Return [x, y] of the center of cell containing provided text 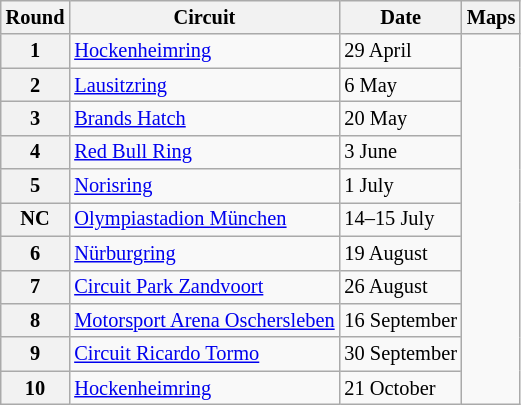
Motorsport Arena Oschersleben [204, 320]
5 [36, 186]
3 [36, 118]
Maps [491, 17]
2 [36, 85]
Circuit Ricardo Tormo [204, 354]
1 [36, 51]
Olympiastadion München [204, 219]
Norisring [204, 186]
3 June [400, 152]
14–15 July [400, 219]
Round [36, 17]
20 May [400, 118]
NC [36, 219]
16 September [400, 320]
8 [36, 320]
1 July [400, 186]
21 October [400, 388]
Brands Hatch [204, 118]
Red Bull Ring [204, 152]
29 April [400, 51]
Circuit [204, 17]
10 [36, 388]
Lausitzring [204, 85]
26 August [400, 287]
6 [36, 253]
Date [400, 17]
Nürburgring [204, 253]
30 September [400, 354]
9 [36, 354]
6 May [400, 85]
19 August [400, 253]
Circuit Park Zandvoort [204, 287]
7 [36, 287]
4 [36, 152]
